Extract the [X, Y] coordinate from the center of the cell holding the provided text.  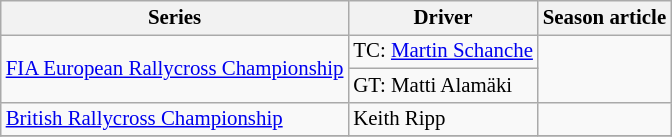
FIA European Rallycross Championship [175, 68]
GT: Matti Alamäki [442, 85]
British Rallycross Championship [175, 119]
Keith Ripp [442, 119]
Series [175, 18]
Season article [604, 18]
TC: Martin Schanche [442, 51]
Driver [442, 18]
